Extract the [x, y] coordinate from the center of the cell holding the provided text.  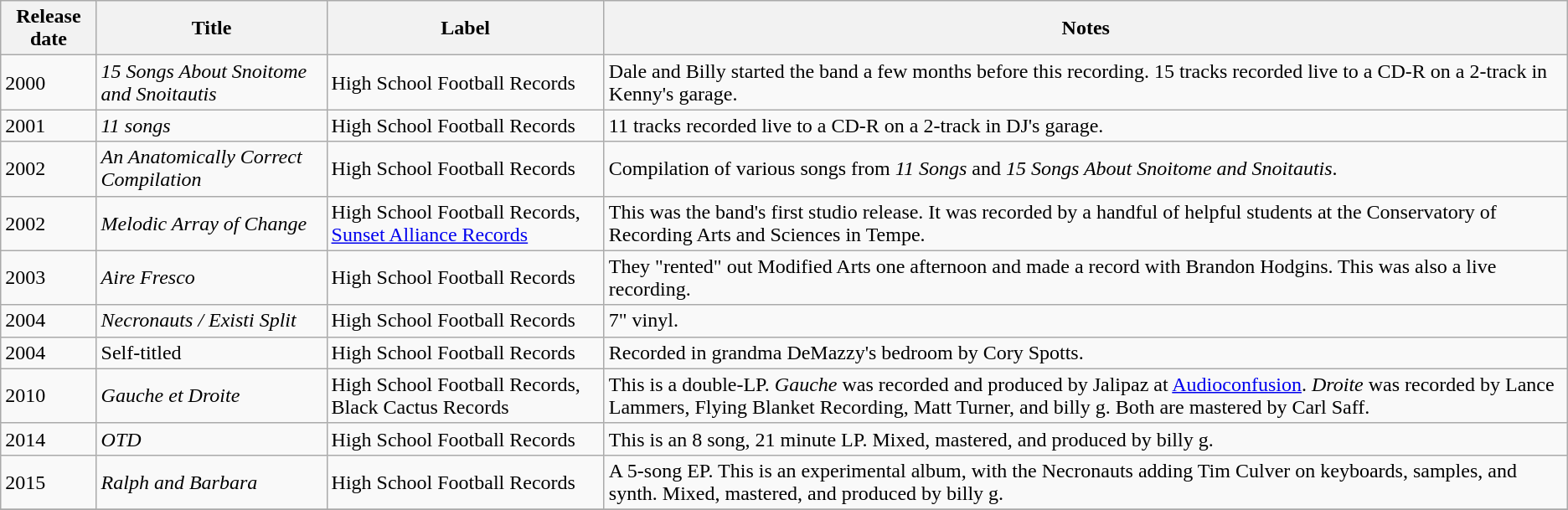
2001 [49, 126]
2014 [49, 439]
11 tracks recorded live to a CD-R on a 2-track in DJ's garage. [1086, 126]
Aire Fresco [211, 278]
High School Football Records, Black Cactus Records [466, 395]
Compilation of various songs from 11 Songs and 15 Songs About Snoitome and Snoitautis. [1086, 169]
2003 [49, 278]
Recorded in grandma DeMazzy's bedroom by Cory Spotts. [1086, 353]
2010 [49, 395]
High School Football Records, Sunset Alliance Records [466, 223]
An Anatomically Correct Compilation [211, 169]
Necronauts / Existi Split [211, 321]
This is an 8 song, 21 minute LP. Mixed, mastered, and produced by billy g. [1086, 439]
Melodic Array of Change [211, 223]
2000 [49, 82]
7" vinyl. [1086, 321]
OTD [211, 439]
Notes [1086, 28]
2015 [49, 482]
11 songs [211, 126]
15 Songs About Snoitome and Snoitautis [211, 82]
They "rented" out Modified Arts one afternoon and made a record with Brandon Hodgins. This was also a live recording. [1086, 278]
Title [211, 28]
Label [466, 28]
Ralph and Barbara [211, 482]
Dale and Billy started the band a few months before this recording. 15 tracks recorded live to a CD-R on a 2-track in Kenny's garage. [1086, 82]
Gauche et Droite [211, 395]
Self-titled [211, 353]
Release date [49, 28]
